From the cell containing the given text, extract its center point as [x, y] coordinate. 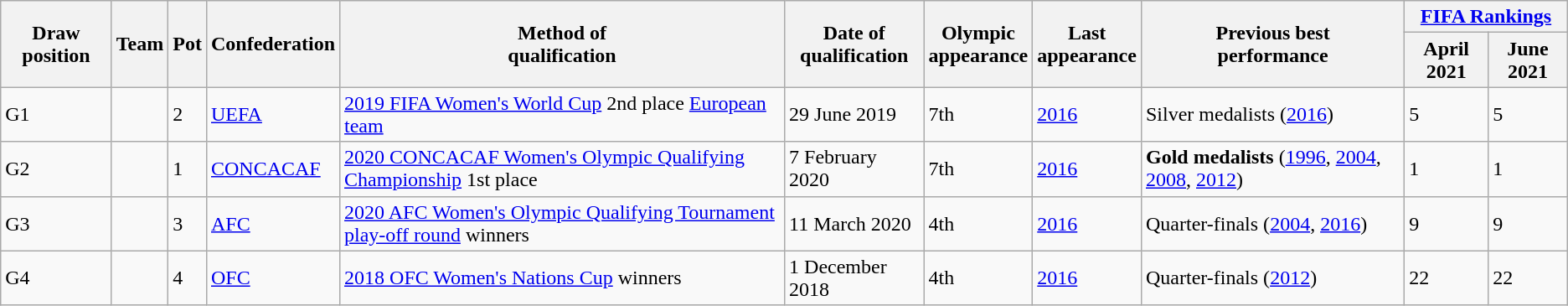
Pot [188, 44]
Gold medalists (1996, 2004, 2008, 2012) [1272, 169]
2020 AFC Women's Olympic Qualifying Tournament play-off round winners [563, 223]
2020 CONCACAF Women's Olympic Qualifying Championship 1st place [563, 169]
Quarter-finals (2012) [1272, 278]
G4 [56, 278]
Confederation [273, 44]
CONCACAF [273, 169]
Method ofqualification [563, 44]
4 [188, 278]
29 June 2019 [854, 114]
June 2021 [1528, 60]
2 [188, 114]
7 February 2020 [854, 169]
FIFA Rankings [1486, 17]
Silver medalists (2016) [1272, 114]
Date ofqualification [854, 44]
Olympicappearance [978, 44]
G3 [56, 223]
Previous bestperformance [1272, 44]
3 [188, 223]
OFC [273, 278]
Draw position [56, 44]
Quarter-finals (2004, 2016) [1272, 223]
G2 [56, 169]
1 December 2018 [854, 278]
April 2021 [1447, 60]
UEFA [273, 114]
11 March 2020 [854, 223]
2018 OFC Women's Nations Cup winners [563, 278]
G1 [56, 114]
Lastappearance [1087, 44]
AFC [273, 223]
2019 FIFA Women's World Cup 2nd place European team [563, 114]
Team [140, 44]
